Detect which cell encompasses the target text, then output its [x, y] center coordinate. 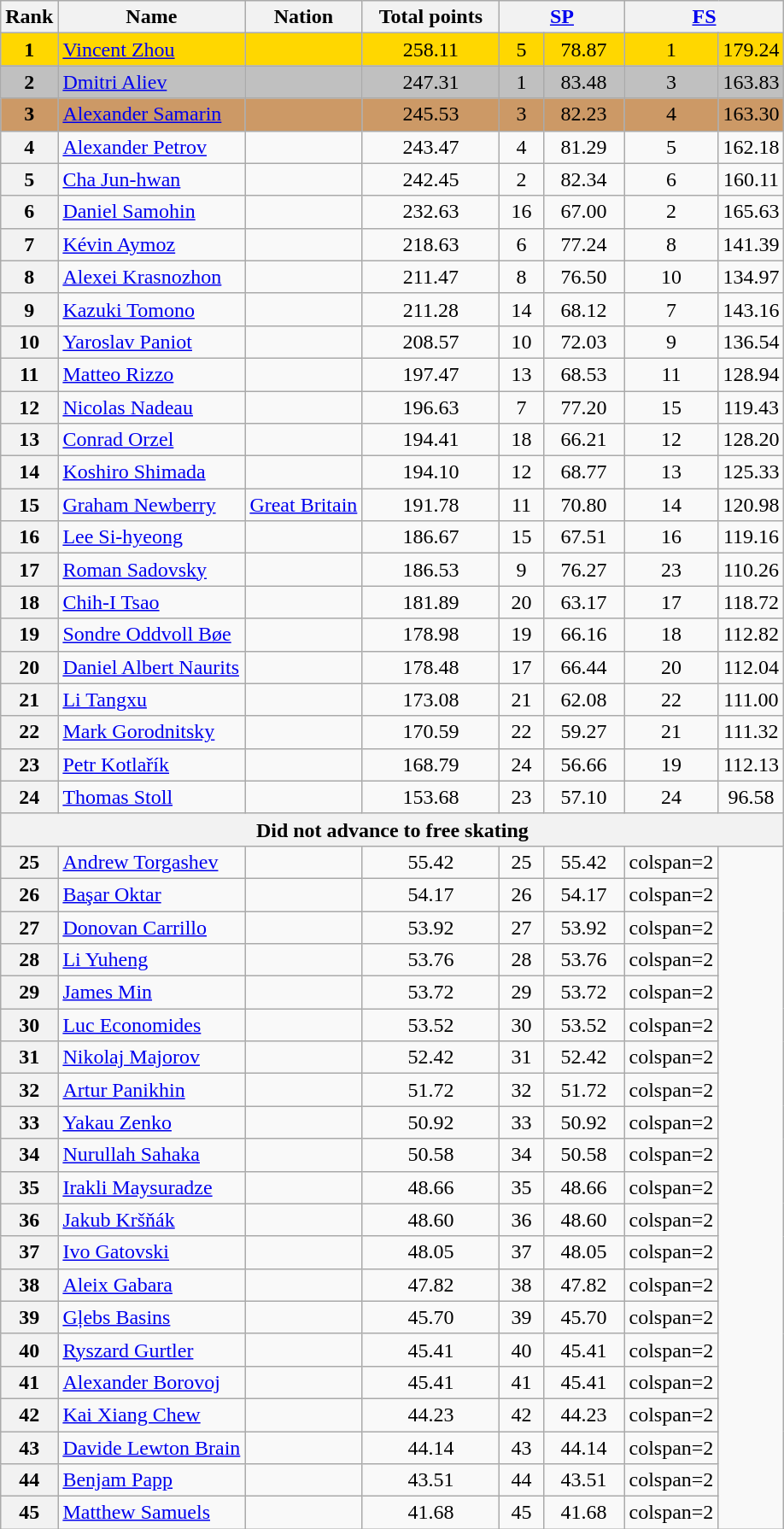
125.33 [752, 472]
83.48 [584, 82]
Davide Lewton Brain [152, 1448]
Kévin Aymoz [152, 244]
77.24 [584, 244]
Alexander Petrov [152, 147]
163.30 [752, 114]
178.48 [430, 667]
258.11 [430, 50]
179.24 [752, 50]
Dmitri Aliev [152, 82]
112.04 [752, 667]
Ivo Gatovski [152, 1252]
128.20 [752, 440]
68.77 [584, 472]
Artur Panikhin [152, 1090]
111.32 [752, 732]
143.16 [752, 309]
120.98 [752, 505]
Did not advance to free skating [393, 829]
Başar Oktar [152, 894]
243.47 [430, 147]
170.59 [430, 732]
Luc Economides [152, 1025]
Chih-I Tsao [152, 602]
Graham Newberry [152, 505]
Total points [430, 17]
194.10 [430, 472]
165.63 [752, 212]
111.00 [752, 700]
Ryszard Gurtler [152, 1350]
191.78 [430, 505]
Kazuki Tomono [152, 309]
Great Britain [304, 505]
168.79 [430, 764]
SP [562, 17]
118.72 [752, 602]
Li Yuheng [152, 960]
Alexander Borovoj [152, 1382]
Irakli Maysuradze [152, 1187]
76.27 [584, 570]
186.53 [430, 570]
232.63 [430, 212]
62.08 [584, 700]
63.17 [584, 602]
Petr Kotlařík [152, 764]
Nikolaj Majorov [152, 1057]
163.83 [752, 82]
FS [704, 17]
128.94 [752, 374]
Andrew Torgashev [152, 862]
Daniel Albert Naurits [152, 667]
Name [152, 17]
82.34 [584, 179]
173.08 [430, 700]
Cha Jun-hwan [152, 179]
Yaroslav Paniot [152, 342]
59.27 [584, 732]
119.43 [752, 407]
Aleix Gabara [152, 1285]
162.18 [752, 147]
68.12 [584, 309]
181.89 [430, 602]
96.58 [752, 797]
76.50 [584, 277]
70.80 [584, 505]
211.28 [430, 309]
Koshiro Shimada [152, 472]
153.68 [430, 797]
Alexei Krasnozhon [152, 277]
247.31 [430, 82]
Alexander Samarin [152, 114]
208.57 [430, 342]
Sondre Oddvoll Bøe [152, 635]
66.16 [584, 635]
Lee Si-hyeong [152, 537]
Gļebs Basins [152, 1317]
81.29 [584, 147]
194.41 [430, 440]
141.39 [752, 244]
119.16 [752, 537]
197.47 [430, 374]
Roman Sadovsky [152, 570]
196.63 [430, 407]
67.00 [584, 212]
160.11 [752, 179]
Rank [29, 17]
Nation [304, 17]
Matteo Rizzo [152, 374]
Mark Gorodnitsky [152, 732]
78.87 [584, 50]
Jakub Kršňák [152, 1220]
112.13 [752, 764]
Donovan Carrillo [152, 927]
66.21 [584, 440]
57.10 [584, 797]
Benjam Papp [152, 1480]
Kai Xiang Chew [152, 1415]
186.67 [430, 537]
Nicolas Nadeau [152, 407]
178.98 [430, 635]
77.20 [584, 407]
218.63 [430, 244]
134.97 [752, 277]
Li Tangxu [152, 700]
Conrad Orzel [152, 440]
Matthew Samuels [152, 1513]
242.45 [430, 179]
Nurullah Sahaka [152, 1155]
67.51 [584, 537]
Daniel Samohin [152, 212]
Yakau Zenko [152, 1122]
136.54 [752, 342]
56.66 [584, 764]
112.82 [752, 635]
245.53 [430, 114]
211.47 [430, 277]
110.26 [752, 570]
66.44 [584, 667]
82.23 [584, 114]
Thomas Stoll [152, 797]
James Min [152, 993]
68.53 [584, 374]
72.03 [584, 342]
Vincent Zhou [152, 50]
